Detect which cell encompasses the target text, then output its [X, Y] center coordinate. 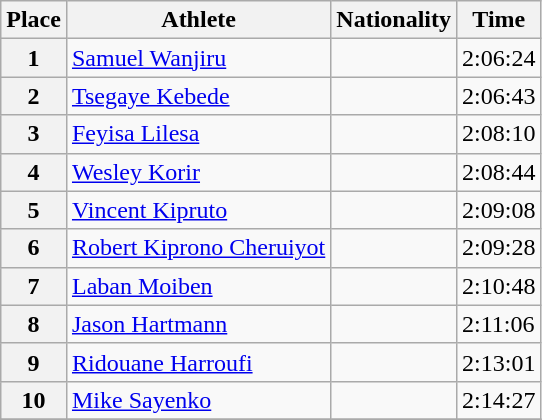
Laban Moiben [198, 286]
6 [34, 248]
Place [34, 20]
2:10:48 [499, 286]
2:08:44 [499, 172]
2:09:28 [499, 248]
8 [34, 324]
2:11:06 [499, 324]
Vincent Kipruto [198, 210]
2:13:01 [499, 362]
Mike Sayenko [198, 400]
Samuel Wanjiru [198, 58]
2 [34, 96]
4 [34, 172]
2:14:27 [499, 400]
Athlete [198, 20]
2:06:24 [499, 58]
Time [499, 20]
2:06:43 [499, 96]
3 [34, 134]
Feyisa Lilesa [198, 134]
2:09:08 [499, 210]
Ridouane Harroufi [198, 362]
7 [34, 286]
9 [34, 362]
Nationality [394, 20]
2:08:10 [499, 134]
Jason Hartmann [198, 324]
Robert Kiprono Cheruiyot [198, 248]
5 [34, 210]
Tsegaye Kebede [198, 96]
10 [34, 400]
Wesley Korir [198, 172]
1 [34, 58]
